Find where the given text appears and provide that cell's center as (x, y) coordinate. 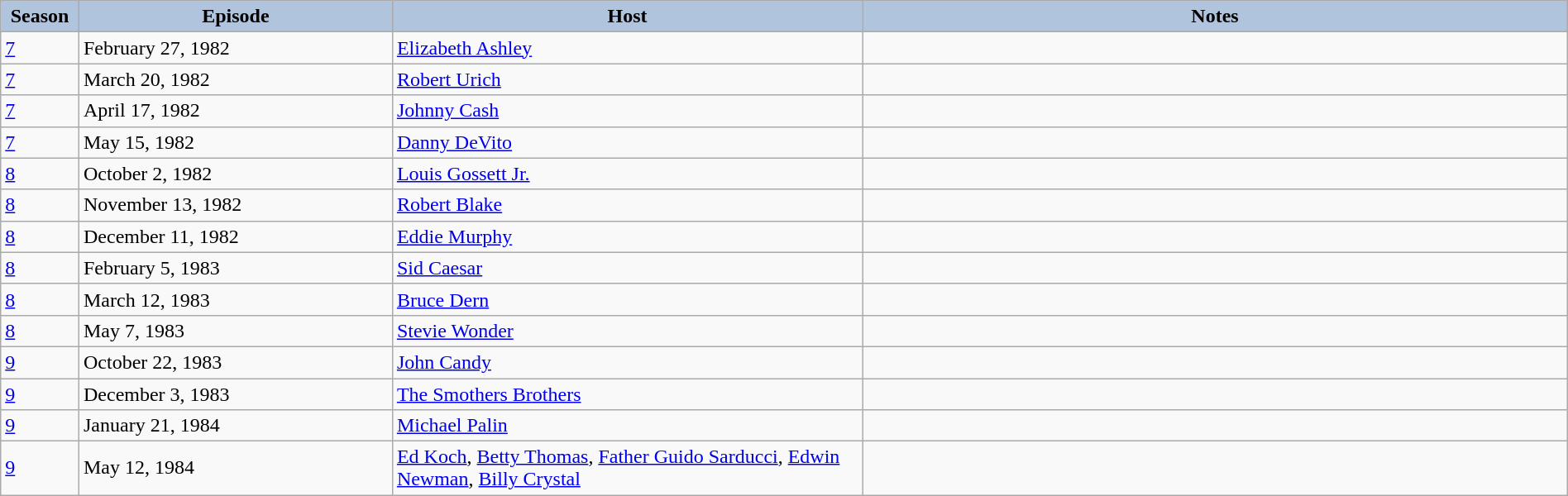
Season (40, 17)
Robert Blake (627, 205)
Ed Koch, Betty Thomas, Father Guido Sarducci, Edwin Newman, Billy Crystal (627, 468)
October 2, 1982 (235, 174)
February 5, 1983 (235, 268)
Sid Caesar (627, 268)
February 27, 1982 (235, 48)
November 13, 1982 (235, 205)
Bruce Dern (627, 299)
Stevie Wonder (627, 331)
April 17, 1982 (235, 111)
December 11, 1982 (235, 236)
Eddie Murphy (627, 236)
Danny DeVito (627, 142)
January 21, 1984 (235, 426)
May 12, 1984 (235, 468)
Host (627, 17)
Robert Urich (627, 79)
John Candy (627, 362)
March 12, 1983 (235, 299)
Louis Gossett Jr. (627, 174)
December 3, 1983 (235, 394)
The Smothers Brothers (627, 394)
Episode (235, 17)
Michael Palin (627, 426)
March 20, 1982 (235, 79)
May 7, 1983 (235, 331)
Notes (1216, 17)
May 15, 1982 (235, 142)
Johnny Cash (627, 111)
Elizabeth Ashley (627, 48)
October 22, 1983 (235, 362)
